Return [x, y] of the center of cell containing provided text 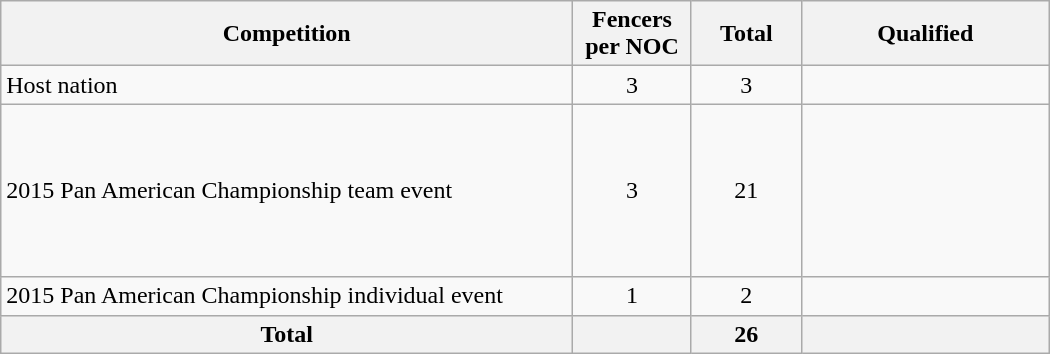
2015 Pan American Championship individual event [287, 296]
Qualified [925, 34]
2 [746, 296]
2015 Pan American Championship team event [287, 190]
26 [746, 334]
1 [632, 296]
21 [746, 190]
Host nation [287, 85]
Competition [287, 34]
Fencers per NOC [632, 34]
